Pinpoint the cell where the given text exists, returning its (x, y) midpoint coordinate. 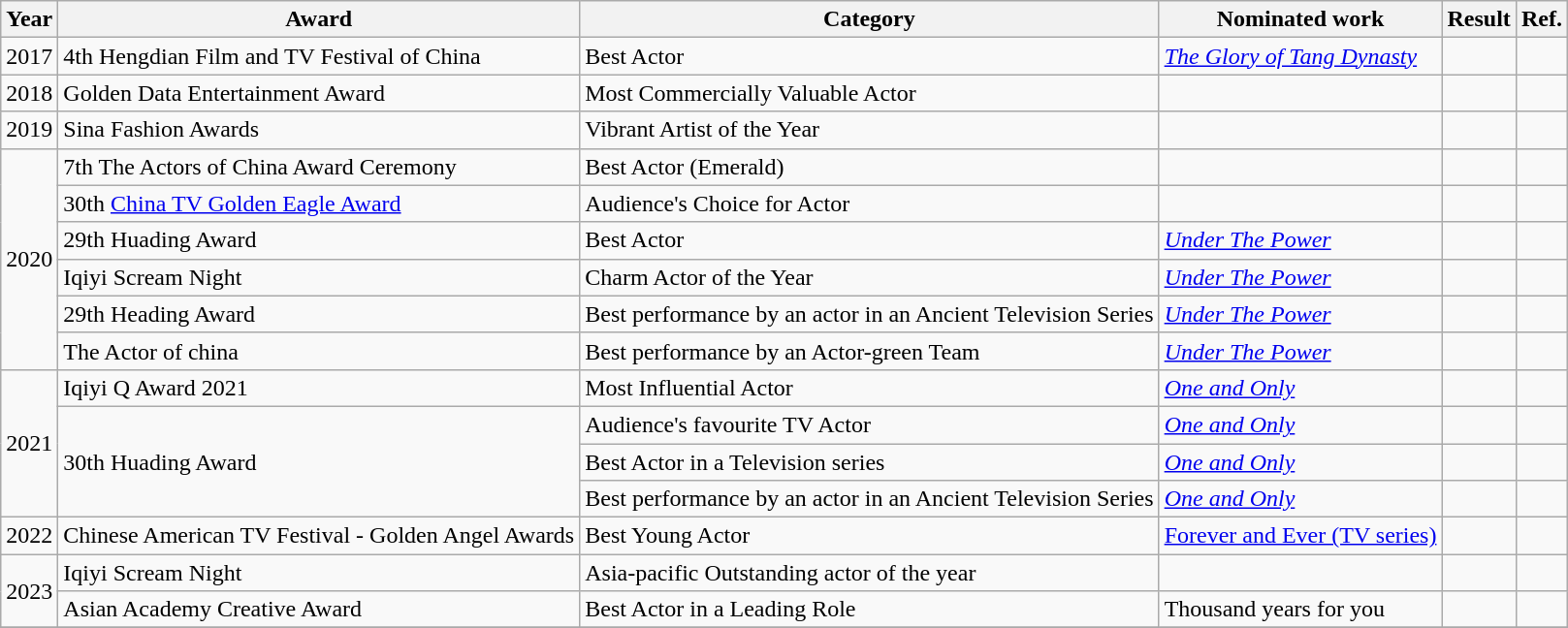
Thousand years for you (1300, 610)
2020 (29, 259)
Chinese American TV Festival - Golden Angel Awards (319, 536)
Best Young Actor (869, 536)
Vibrant Artist of the Year (869, 130)
4th Hengdian Film and TV Festival of China (319, 56)
29th Heading Award (319, 314)
2017 (29, 56)
Most Commercially Valuable Actor (869, 93)
29th Huading Award (319, 240)
7th The Actors of China Award Ceremony (319, 167)
2022 (29, 536)
2018 (29, 93)
2021 (29, 443)
30th China TV Golden Eagle Award (319, 204)
Best performance by an Actor-green Team (869, 351)
Forever and Ever (TV series) (1300, 536)
The Glory of Tang Dynasty (1300, 56)
Best Actor in a Television series (869, 462)
Best Actor (Emerald) (869, 167)
Charm Actor of the Year (869, 277)
2019 (29, 130)
30th Huading Award (319, 461)
Asia-pacific Outstanding actor of the year (869, 573)
Most Influential Actor (869, 388)
The Actor of china (319, 351)
Category (869, 19)
Audience's favourite TV Actor (869, 424)
Nominated work (1300, 19)
Award (319, 19)
Result (1479, 19)
Sina Fashion Awards (319, 130)
Ref. (1542, 19)
Year (29, 19)
Asian Academy Creative Award (319, 610)
2023 (29, 591)
Golden Data Entertainment Award (319, 93)
Best Actor in a Leading Role (869, 610)
Iqiyi Q Award 2021 (319, 388)
Audience's Choice for Actor (869, 204)
